Identify which cell holds the provided text, then report its (X, Y) central coordinate. 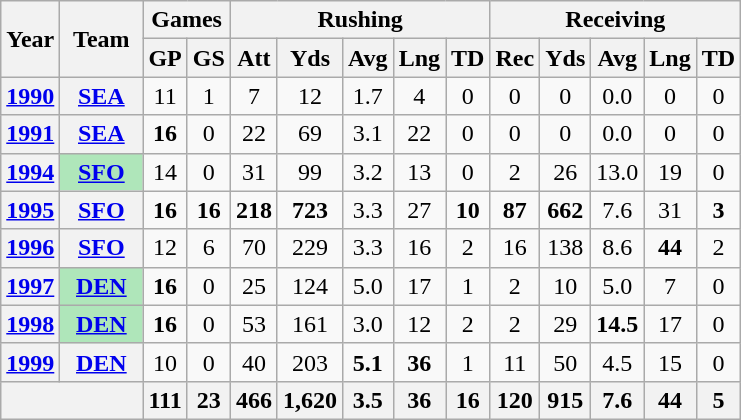
120 (515, 400)
GS (208, 58)
Att (254, 58)
50 (566, 362)
19 (670, 172)
5.1 (368, 362)
8.6 (618, 248)
218 (254, 210)
26 (566, 172)
99 (310, 172)
13 (419, 172)
3 (718, 210)
1,620 (310, 400)
3.0 (368, 324)
Games (186, 20)
203 (310, 362)
3.5 (368, 400)
466 (254, 400)
5 (718, 400)
3.1 (368, 134)
13.0 (618, 172)
229 (310, 248)
23 (208, 400)
4.5 (618, 362)
14 (165, 172)
1995 (30, 210)
161 (310, 324)
1999 (30, 362)
70 (254, 248)
3.2 (368, 172)
723 (310, 210)
1.7 (368, 96)
15 (670, 362)
27 (419, 210)
1994 (30, 172)
662 (566, 210)
87 (515, 210)
Year (30, 39)
138 (566, 248)
1997 (30, 286)
29 (566, 324)
40 (254, 362)
25 (254, 286)
6 (208, 248)
1996 (30, 248)
1991 (30, 134)
Rec (515, 58)
915 (566, 400)
Rushing (360, 20)
4 (419, 96)
Team (102, 39)
111 (165, 400)
GP (165, 58)
1998 (30, 324)
Receiving (616, 20)
53 (254, 324)
124 (310, 286)
1990 (30, 96)
14.5 (618, 324)
69 (310, 134)
